From the cell containing the given text, extract its center point as [X, Y] coordinate. 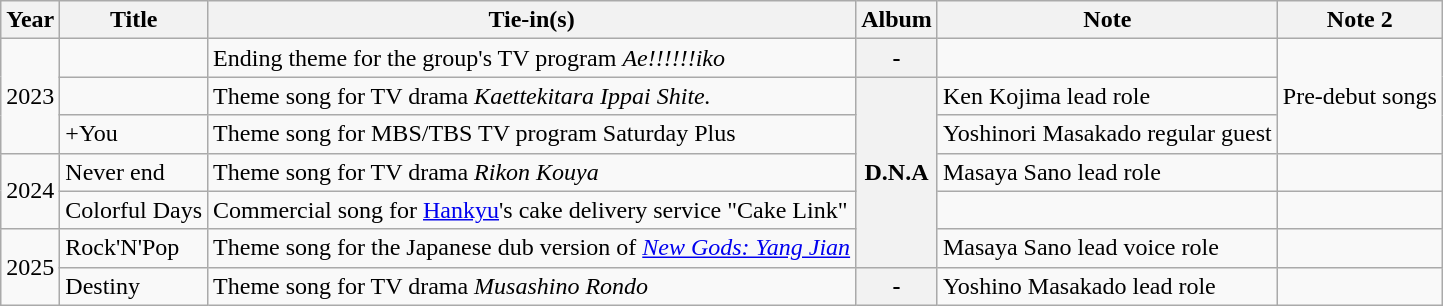
Commercial song for Hankyu's cake delivery service "Cake Link" [532, 210]
Destiny [134, 286]
Note [1107, 20]
Theme song for TV drama Kaettekitara Ippai Shite. [532, 96]
Tie-in(s) [532, 20]
Yoshinori Masakado regular guest [1107, 134]
Year [30, 20]
Colorful Days [134, 210]
2024 [30, 191]
Yoshino Masakado lead role [1107, 286]
+You [134, 134]
Album [897, 20]
Note 2 [1360, 20]
D.N.A [897, 172]
Never end [134, 172]
Ending theme for the group's TV program Ae!!!!!!iko [532, 58]
Theme song for MBS/TBS TV program Saturday Plus [532, 134]
Theme song for TV drama Rikon Kouya [532, 172]
Masaya Sano lead voice role [1107, 248]
2023 [30, 96]
Ken Kojima lead role [1107, 96]
Masaya Sano lead role [1107, 172]
Theme song for TV drama Musashino Rondo [532, 286]
Rock'N'Pop [134, 248]
Title [134, 20]
Pre-debut songs [1360, 96]
2025 [30, 267]
Theme song for the Japanese dub version of New Gods: Yang Jian [532, 248]
